Provide the (x, y) coordinate of the cell's center where the given text is located.  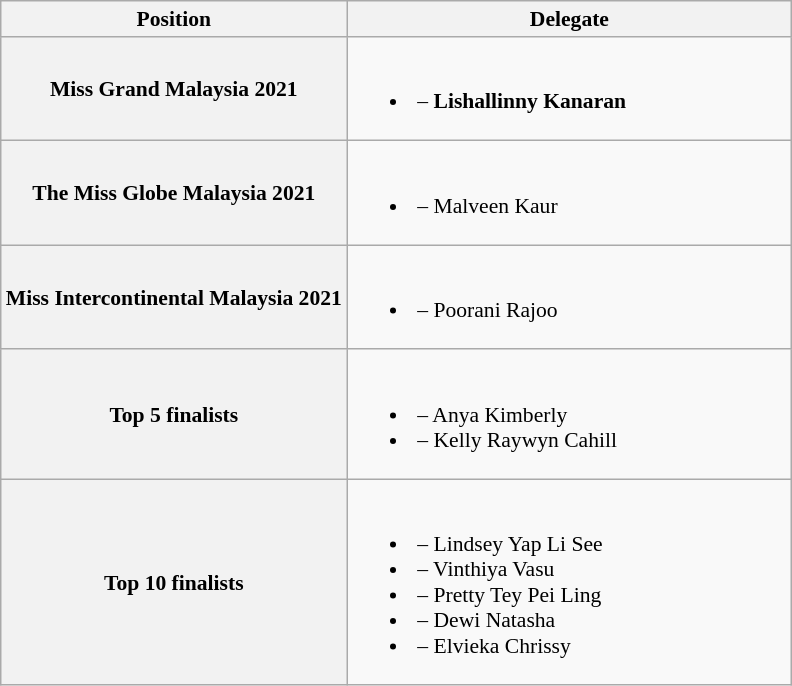
Delegate (570, 19)
Miss Grand Malaysia 2021 (174, 89)
– Poorani Rajoo (570, 297)
Miss Intercontinental Malaysia 2021 (174, 297)
– Anya Kimberly – Kelly Raywyn Cahill (570, 415)
– Malveen Kaur (570, 193)
– Lishallinny Kanaran (570, 89)
Top 5 finalists (174, 415)
The Miss Globe Malaysia 2021 (174, 193)
– Lindsey Yap Li See – Vinthiya Vasu – Pretty Tey Pei Ling – Dewi Natasha – Elvieka Chrissy (570, 582)
Top 10 finalists (174, 582)
Position (174, 19)
